Return [X, Y] of the center of cell containing provided text 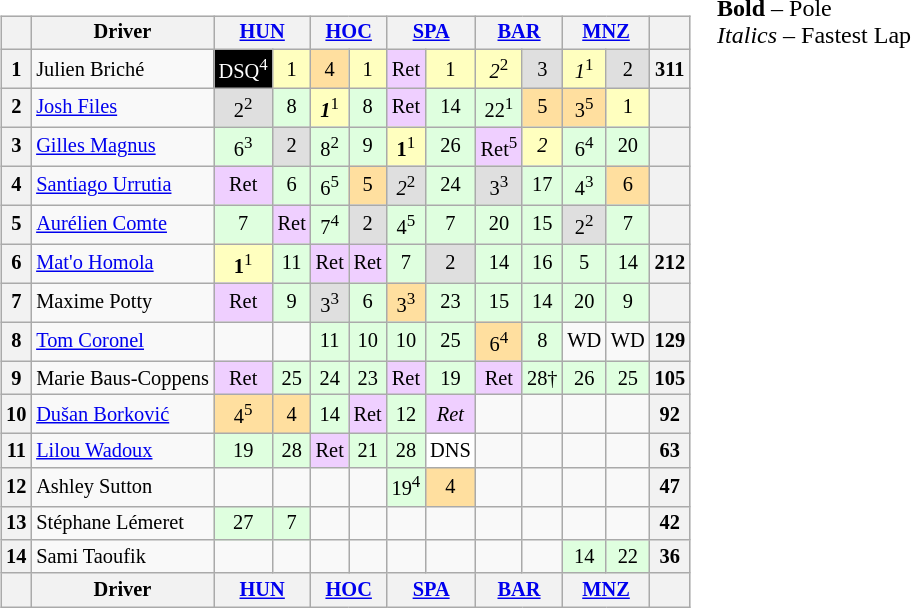
16 [542, 264]
Aurélien Comte [122, 224]
28† [542, 378]
17 [542, 186]
Lilou Wadoux [122, 451]
Ret5 [499, 146]
27 [244, 523]
13 [16, 523]
Gilles Magnus [122, 146]
82 [330, 146]
35 [584, 108]
43 [584, 186]
Dušan Borković [122, 414]
Ashley Sutton [122, 486]
Sami Taoufik [122, 557]
311 [670, 68]
Marie Baus-Coppens [122, 378]
Mat'o Homola [122, 264]
129 [670, 342]
DSQ4 [244, 68]
105 [670, 378]
36 [670, 557]
Josh Files [122, 108]
Julien Briché [122, 68]
65 [330, 186]
74 [330, 224]
92 [670, 414]
42 [670, 523]
Santiago Urrutia [122, 186]
194 [406, 486]
Stéphane Lémeret [122, 523]
21 [368, 451]
Maxime Potty [122, 302]
47 [670, 486]
Tom Coronel [122, 342]
221 [499, 108]
212 [670, 264]
DNS [450, 451]
